Pinpoint the cell where the given text exists, returning its [x, y] midpoint coordinate. 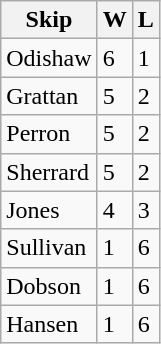
Sherrard [49, 172]
Odishaw [49, 58]
Perron [49, 134]
Dobson [49, 286]
Sullivan [49, 248]
4 [114, 210]
L [146, 20]
Skip [49, 20]
Jones [49, 210]
Hansen [49, 324]
3 [146, 210]
Grattan [49, 96]
W [114, 20]
